Extract the [x, y] coordinate from the center of the cell holding the provided text.  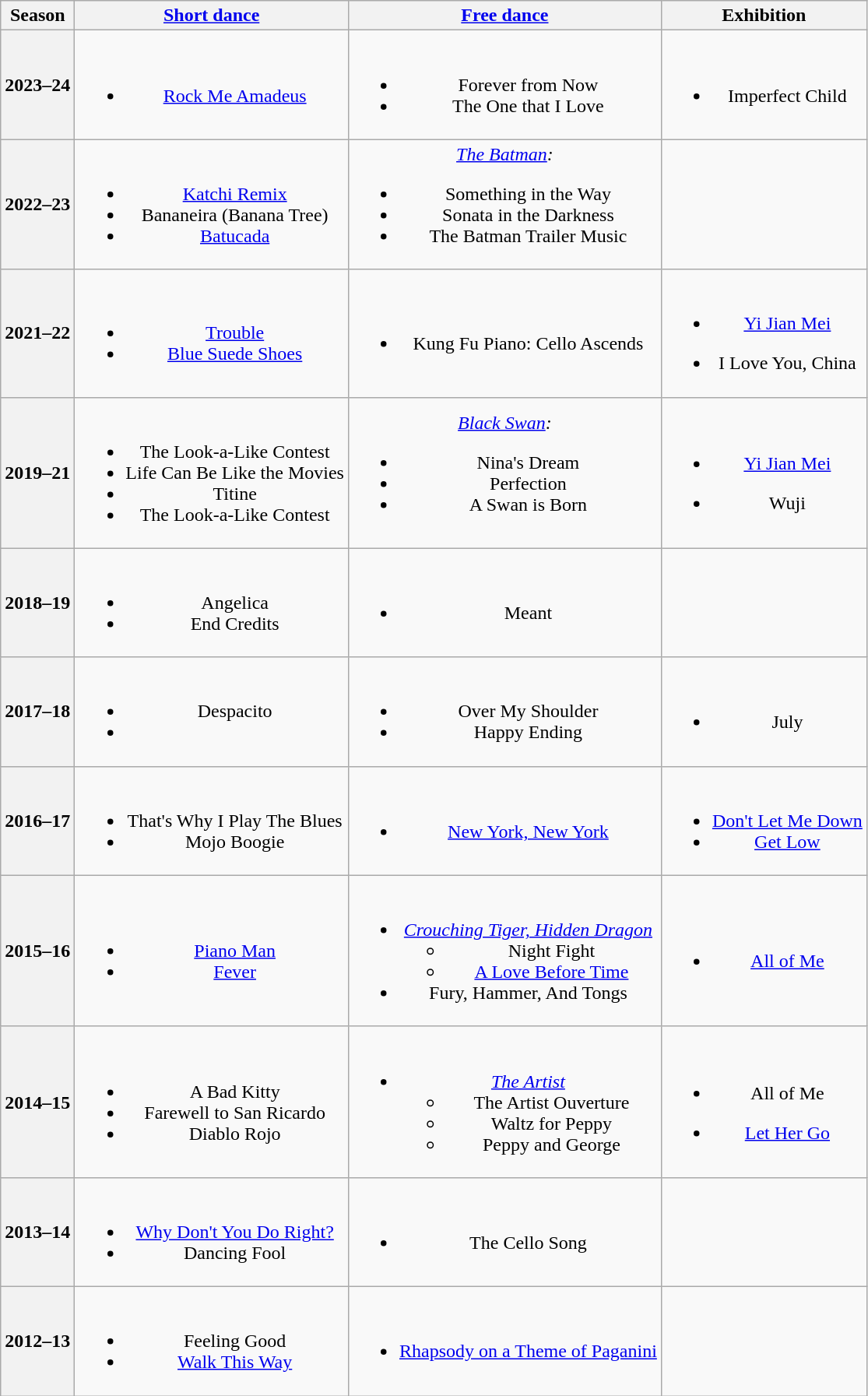
New York, New York [504, 821]
2015–16 [37, 951]
Trouble Blue Suede Shoes [212, 333]
The Batman:Something in the Way Sonata in the Darkness The Batman Trailer Music [504, 204]
Forever from NowThe One that I Love [504, 85]
The Look-a-Like Contest Life Can Be Like the Movies Titine The Look-a-Like Contest [212, 473]
July [764, 712]
Meant [504, 603]
That's Why I Play The Blues Mojo Boogie [212, 821]
Free dance [504, 16]
Kung Fu Piano: Cello Ascends [504, 333]
Angelica End Credits [212, 603]
Despacito [212, 712]
Exhibition [764, 16]
Why Don't You Do Right? Dancing Fool [212, 1232]
2013–14 [37, 1232]
All of Me [764, 951]
Crouching Tiger, Hidden DragonNight Fight A Love Before Time Fury, Hammer, And Tongs [504, 951]
Katchi Remix Bananeira (Banana Tree) Batucada [212, 204]
A Bad Kitty Farewell to San Ricardo Diablo Rojo [212, 1102]
2023–24 [37, 85]
2014–15 [37, 1102]
All of Me Let Her Go [764, 1102]
2012–13 [37, 1341]
Black Swan:Nina's DreamPerfectionA Swan is Born [504, 473]
Feeling Good Walk This Way [212, 1341]
Rock Me Amadeus [212, 85]
Yi Jian Mei Wuji [764, 473]
2018–19 [37, 603]
Season [37, 16]
2021–22 [37, 333]
Imperfect Child [764, 85]
2019–21 [37, 473]
2017–18 [37, 712]
Yi Jian Mei I Love You, China [764, 333]
The Artist The Artist OuvertureWaltz for PeppyPeppy and George [504, 1102]
2022–23 [37, 204]
Rhapsody on a Theme of Paganini [504, 1341]
Over My ShoulderHappy Ending [504, 712]
Don't Let Me Down Get Low [764, 821]
The Cello Song [504, 1232]
Short dance [212, 16]
Piano Man Fever [212, 951]
2016–17 [37, 821]
